For the text-containing cell, return its midpoint in (X, Y) coordinate format. 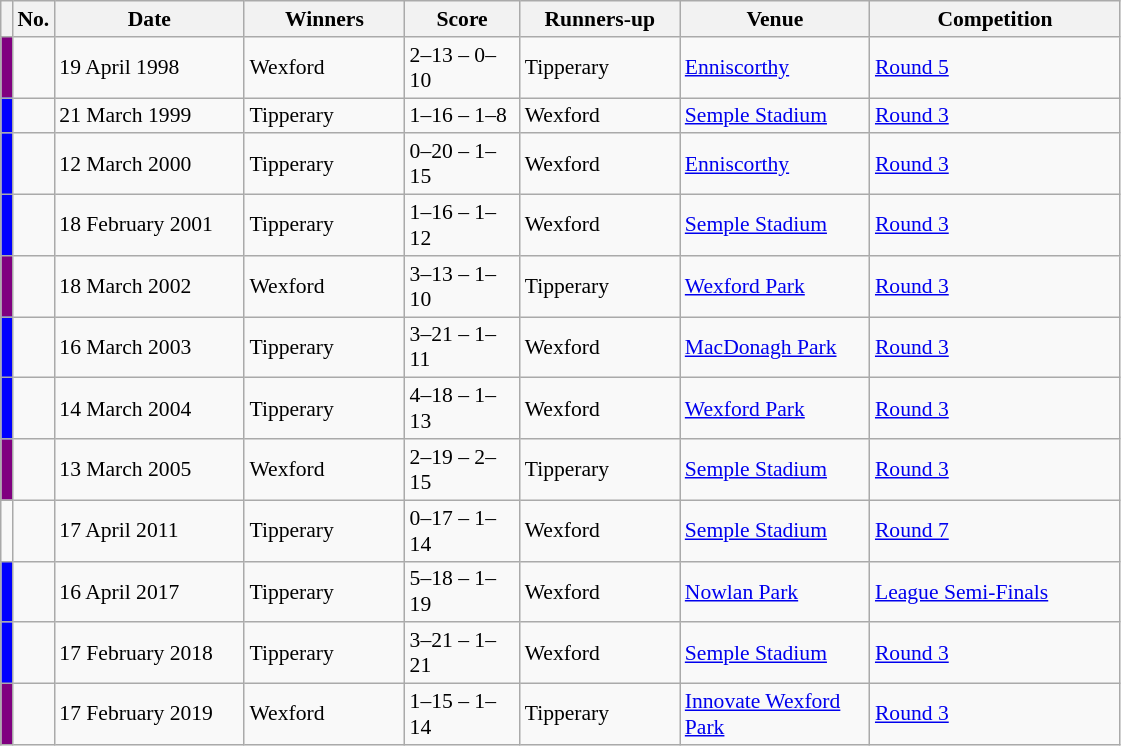
Round 7 (995, 530)
Venue (775, 19)
Nowlan Park (775, 592)
14 March 2004 (149, 408)
3–21 – 1–11 (462, 348)
1–16 – 1–12 (462, 226)
No. (33, 19)
Runners-up (600, 19)
0–20 – 1–15 (462, 164)
5–18 – 1–19 (462, 592)
1–15 – 1–14 (462, 714)
Date (149, 19)
Winners (324, 19)
Competition (995, 19)
21 March 1999 (149, 116)
18 March 2002 (149, 286)
17 February 2019 (149, 714)
0–17 – 1–14 (462, 530)
Innovate Wexford Park (775, 714)
MacDonagh Park (775, 348)
3–21 – 1–21 (462, 654)
League Semi-Finals (995, 592)
Round 5 (995, 68)
Score (462, 19)
17 April 2011 (149, 530)
19 April 1998 (149, 68)
2–13 – 0–10 (462, 68)
17 February 2018 (149, 654)
16 April 2017 (149, 592)
12 March 2000 (149, 164)
4–18 – 1–13 (462, 408)
1–16 – 1–8 (462, 116)
3–13 – 1–10 (462, 286)
18 February 2001 (149, 226)
13 March 2005 (149, 470)
2–19 – 2–15 (462, 470)
16 March 2003 (149, 348)
